Find where the given text appears and provide that cell's center as (X, Y) coordinate. 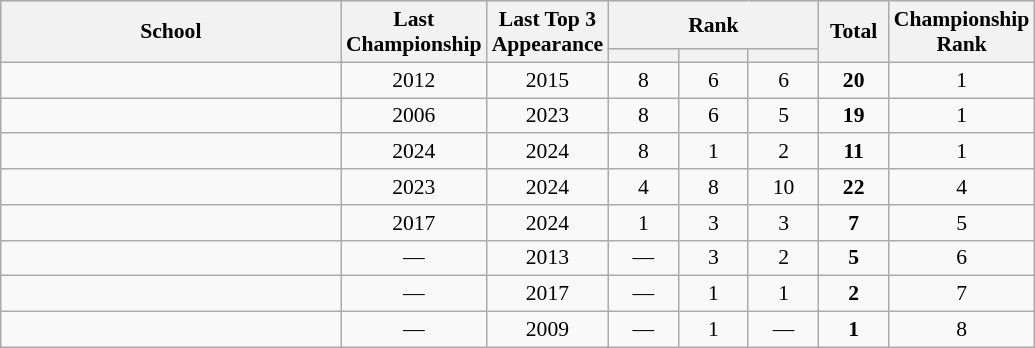
Rank (713, 25)
Total (854, 32)
Championship Rank (962, 32)
LastChampionship (414, 32)
2015 (548, 80)
2009 (548, 330)
10 (783, 187)
2012 (414, 80)
Last Top 3Appearance (548, 32)
2006 (414, 116)
11 (854, 152)
19 (854, 116)
2013 (548, 258)
20 (854, 80)
School (171, 32)
22 (854, 187)
